Capture the cell that displays the provided text and extract its [x, y] central coordinate. 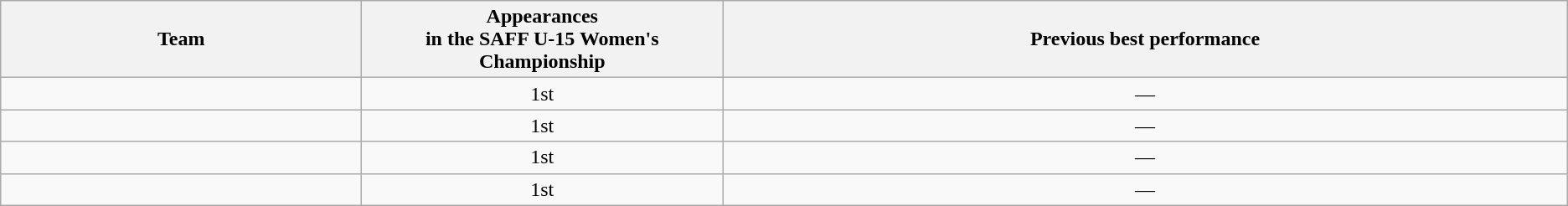
Appearances in the SAFF U-15 Women's Championship [543, 39]
Team [181, 39]
Previous best performance [1145, 39]
